Output the [x, y] coordinate of the center of the cell containing the given text.  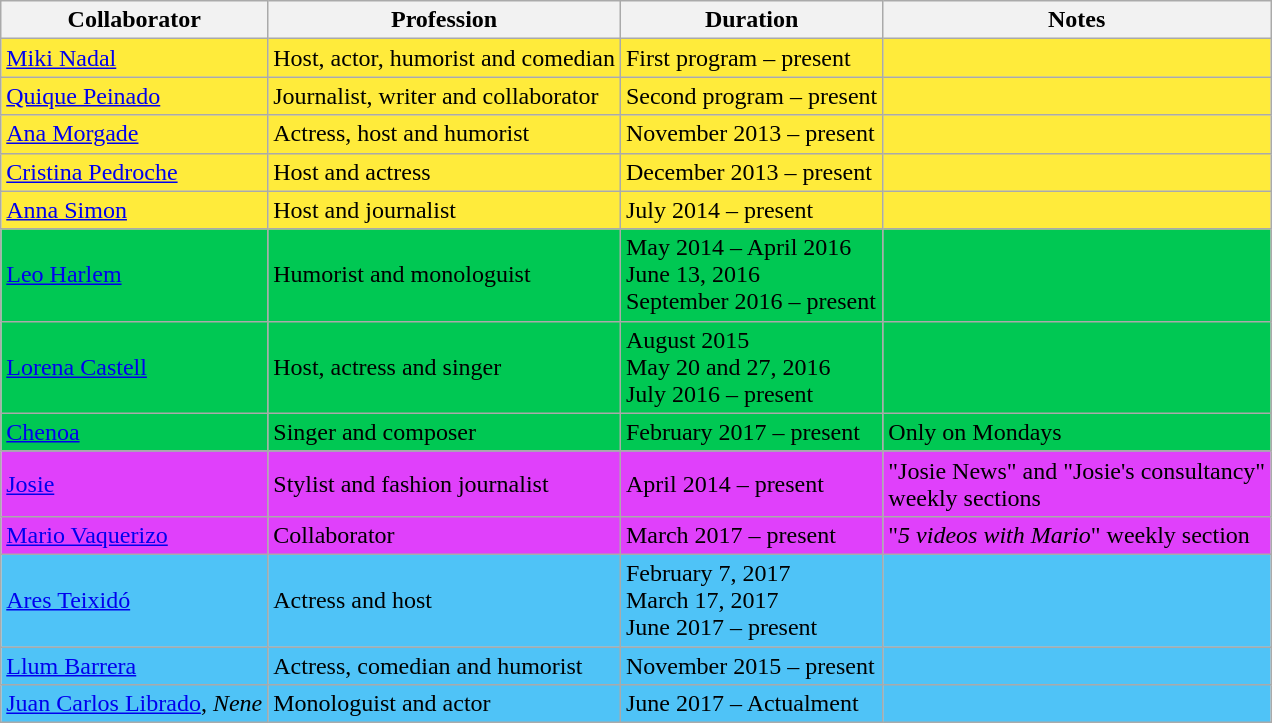
Quique Peinado [134, 96]
Actress, host and humorist [444, 134]
November 2015 – present [751, 665]
Actress and host [444, 600]
Miki Nadal [134, 58]
Host and actress [444, 172]
Leo Harlem [134, 275]
March 2017 – present [751, 535]
"Josie News" and "Josie's consultancy"weekly sections [1077, 484]
February 2017 – present [751, 432]
Actress, comedian and humorist [444, 665]
Josie [134, 484]
Chenoa [134, 432]
June 2017 – Actualment [751, 704]
Mario Vaquerizo [134, 535]
Host and journalist [444, 210]
Cristina Pedroche [134, 172]
Ares Teixidó [134, 600]
Duration [751, 20]
Humorist and monologuist [444, 275]
Llum Barrera [134, 665]
April 2014 – present [751, 484]
February 7, 2017March 17, 2017June 2017 – present [751, 600]
Host, actor, humorist and comedian [444, 58]
Lorena Castell [134, 367]
July 2014 – present [751, 210]
Only on Mondays [1077, 432]
December 2013 – present [751, 172]
Juan Carlos Librado, Nene [134, 704]
Notes [1077, 20]
November 2013 – present [751, 134]
Ana Morgade [134, 134]
First program – present [751, 58]
Monologuist and actor [444, 704]
May 2014 – April 2016June 13, 2016September 2016 – present [751, 275]
Anna Simon [134, 210]
Journalist, writer and collaborator [444, 96]
Profession [444, 20]
"5 videos with Mario" weekly section [1077, 535]
Stylist and fashion journalist [444, 484]
Second program – present [751, 96]
August 2015May 20 and 27, 2016July 2016 – present [751, 367]
Singer and composer [444, 432]
Host, actress and singer [444, 367]
